Determine the (x, y) coordinate at the center of the cell enclosing the given text.  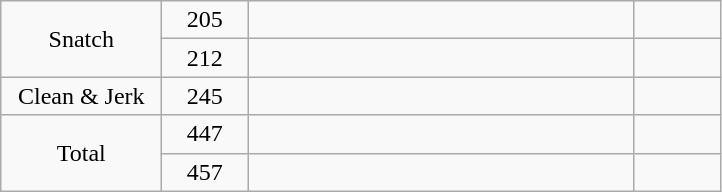
212 (205, 58)
457 (205, 172)
245 (205, 96)
447 (205, 134)
205 (205, 20)
Clean & Jerk (82, 96)
Total (82, 153)
Snatch (82, 39)
